Locate the cell with the specified text and output its (x, y) center coordinate. 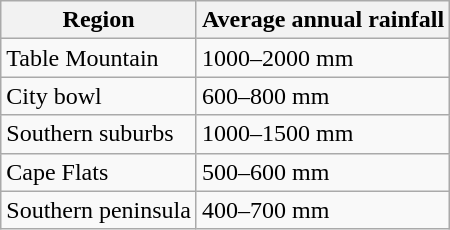
Average annual rainfall (322, 20)
600–800 mm (322, 96)
1000–2000 mm (322, 58)
Cape Flats (99, 172)
Region (99, 20)
Southern peninsula (99, 210)
Table Mountain (99, 58)
400–700 mm (322, 210)
City bowl (99, 96)
500–600 mm (322, 172)
Southern suburbs (99, 134)
1000–1500 mm (322, 134)
